Output the [x, y] coordinate of the center of the cell containing the given text.  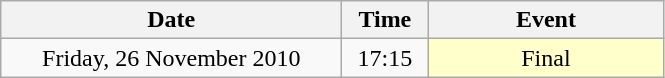
Event [546, 20]
17:15 [385, 58]
Friday, 26 November 2010 [172, 58]
Time [385, 20]
Date [172, 20]
Final [546, 58]
